Determine the [X, Y] coordinate at the center of the cell enclosing the given text.  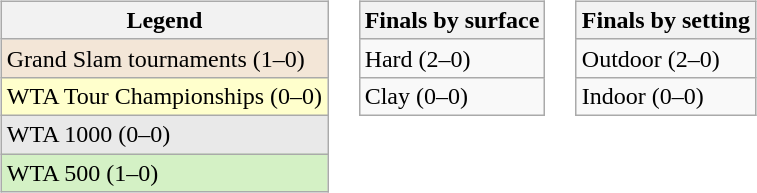
Finals by setting [666, 20]
Clay (0–0) [452, 96]
Indoor (0–0) [666, 96]
WTA 1000 (0–0) [164, 134]
Grand Slam tournaments (1–0) [164, 58]
Outdoor (2–0) [666, 58]
Hard (2–0) [452, 58]
Legend [164, 20]
WTA Tour Championships (0–0) [164, 96]
Finals by surface [452, 20]
WTA 500 (1–0) [164, 173]
